From the cell containing the given text, extract its center point as [x, y] coordinate. 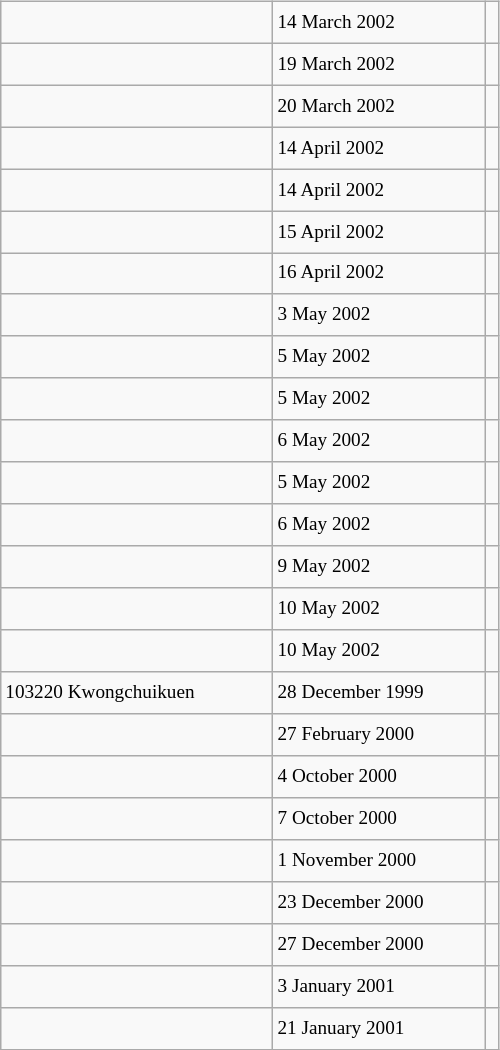
3 May 2002 [380, 315]
7 October 2000 [380, 819]
21 January 2001 [380, 1028]
9 May 2002 [380, 567]
23 December 2000 [380, 902]
4 October 2000 [380, 777]
1 November 2000 [380, 861]
27 December 2000 [380, 944]
27 February 2000 [380, 735]
3 January 2001 [380, 986]
14 March 2002 [380, 22]
103220 Kwongchuikuen [137, 693]
19 March 2002 [380, 64]
15 April 2002 [380, 232]
28 December 1999 [380, 693]
16 April 2002 [380, 274]
20 March 2002 [380, 106]
